Return the [X, Y] coordinate for the center point of the cell that contains the specified text.  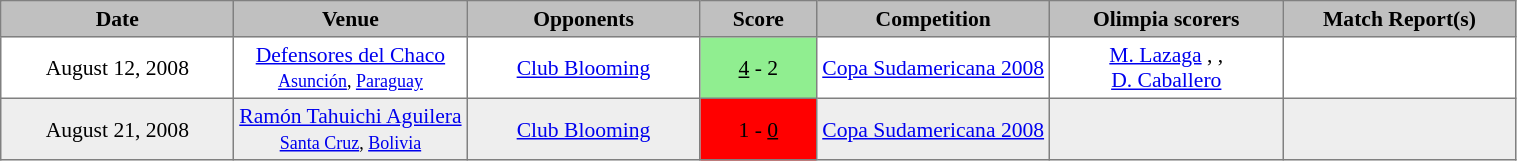
Competition [934, 19]
Defensores del ChacoAsunción, Paraguay [350, 68]
Match Report(s) [1400, 19]
August 21, 2008 [118, 129]
August 12, 2008 [118, 68]
Date [118, 19]
Score [758, 19]
4 - 2 [758, 68]
Venue [350, 19]
1 - 0 [758, 129]
M. Lazaga , , D. Caballero [1166, 68]
Olimpia scorers [1166, 19]
Opponents [584, 19]
Ramón Tahuichi AguileraSanta Cruz, Bolivia [350, 129]
